Scan for the cell matching the given text and deliver its [x, y] coordinate at center. 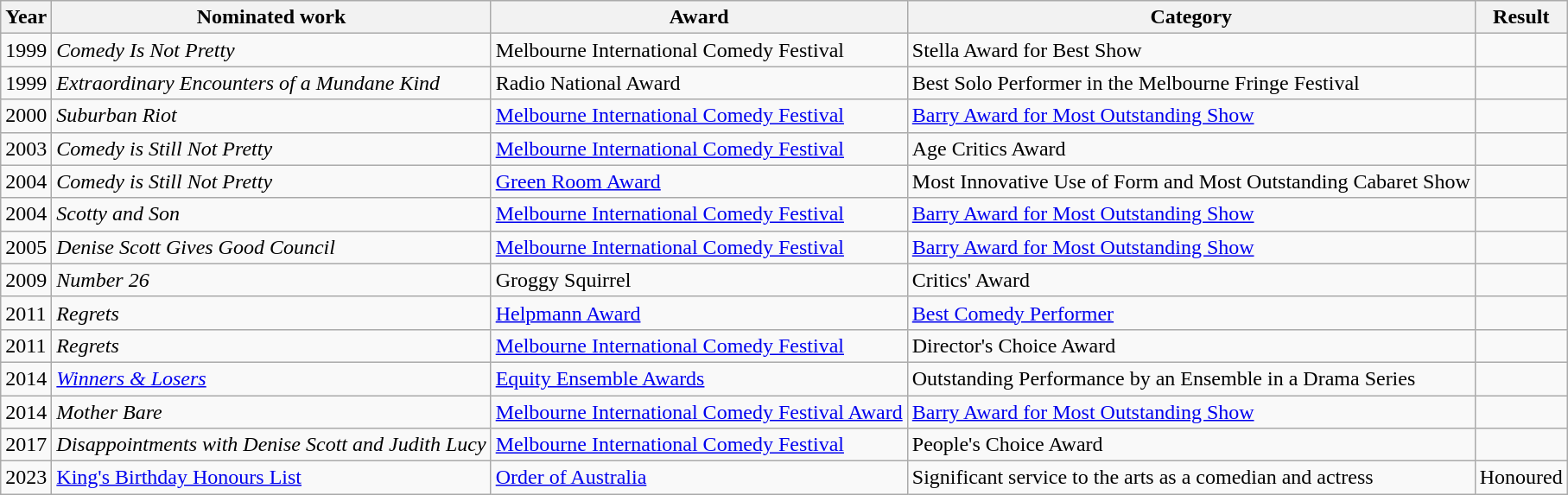
2023 [26, 478]
Result [1520, 17]
Outstanding Performance by an Ensemble in a Drama Series [1190, 378]
Suburban Riot [271, 116]
2003 [26, 149]
Best Comedy Performer [1190, 313]
Extraordinary Encounters of a Mundane Kind [271, 83]
Winners & Losers [271, 378]
Age Critics Award [1190, 149]
2009 [26, 280]
Significant service to the arts as a comedian and actress [1190, 478]
Best Solo Performer in the Melbourne Fringe Festival [1190, 83]
Groggy Squirrel [699, 280]
2017 [26, 445]
Stella Award for Best Show [1190, 50]
Mother Bare [271, 412]
Most Innovative Use of Form and Most Outstanding Cabaret Show [1190, 181]
Denise Scott Gives Good Council [271, 247]
Equity Ensemble Awards [699, 378]
Critics' Award [1190, 280]
2000 [26, 116]
Director's Choice Award [1190, 346]
King's Birthday Honours List [271, 478]
Nominated work [271, 17]
Melbourne International Comedy Festival Award [699, 412]
2005 [26, 247]
Radio National Award [699, 83]
Comedy Is Not Pretty [271, 50]
Helpmann Award [699, 313]
Year [26, 17]
Order of Australia [699, 478]
People's Choice Award [1190, 445]
Green Room Award [699, 181]
Category [1190, 17]
Honoured [1520, 478]
Number 26 [271, 280]
Scotty and Son [271, 214]
Award [699, 17]
Disappointments with Denise Scott and Judith Lucy [271, 445]
